Detect which cell encompasses the target text, then output its (X, Y) center coordinate. 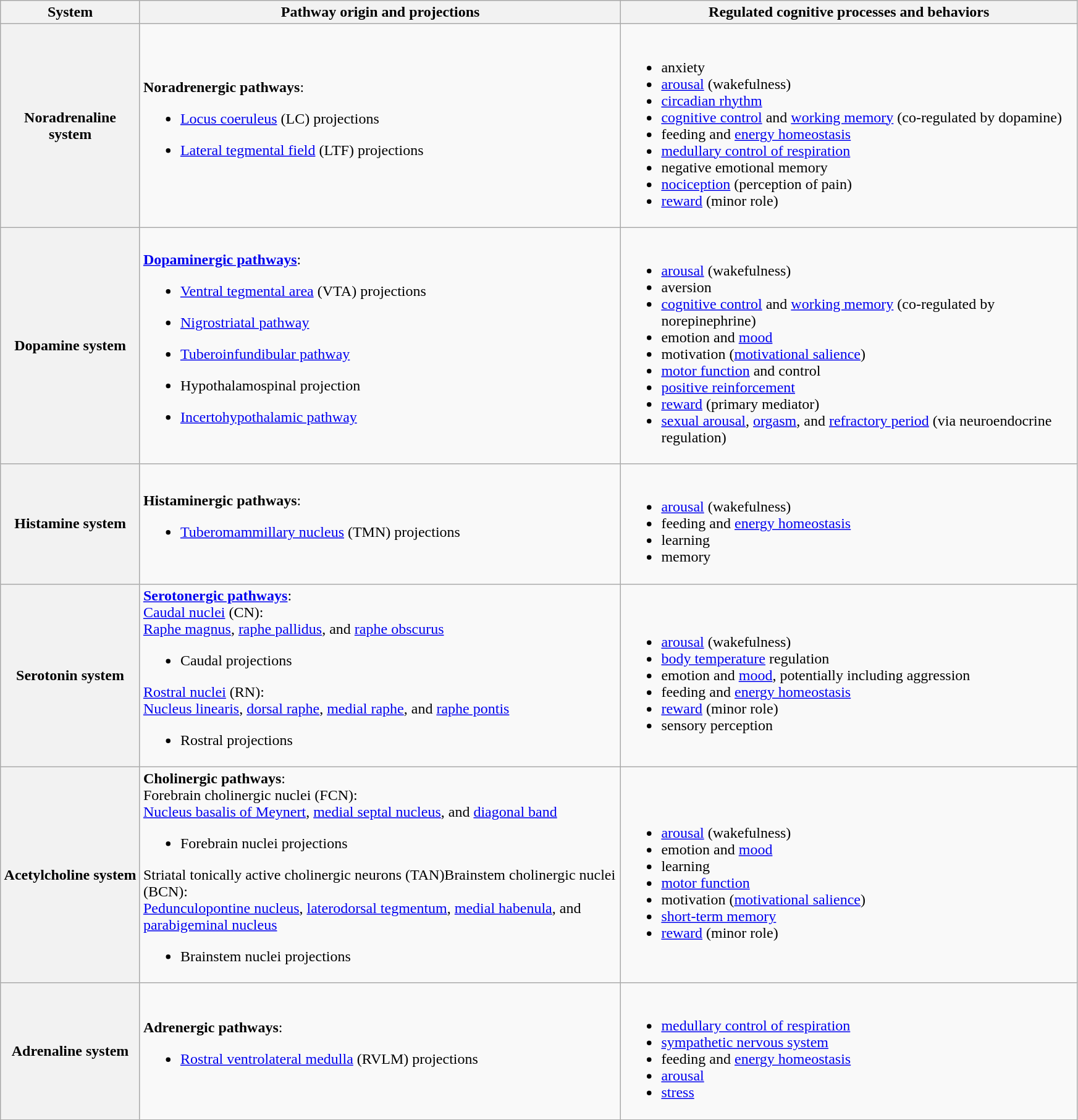
Acetylcholine system (70, 875)
Histamine system (70, 524)
Adrenergic pathways:Rostral ventrolateral medulla (RVLM) projections (380, 1051)
Serotonin system (70, 675)
Regulated cognitive processes and behaviors (849, 12)
Histaminergic pathways:Tuberomammillary nucleus (TMN) projections (380, 524)
arousal (wakefulness)emotion and moodlearningmotor functionmotivation (motivational salience)short-term memoryreward (minor role) (849, 875)
Noradrenaline system (70, 126)
Noradrenergic pathways:Locus coeruleus (LC) projectionsLateral tegmental field (LTF) projections (380, 126)
Pathway origin and projections (380, 12)
medullary control of respirationsympathetic nervous systemfeeding and energy homeostasisarousalstress (849, 1051)
System (70, 12)
arousal (wakefulness)feeding and energy homeostasislearningmemory (849, 524)
Adrenaline system (70, 1051)
Dopamine system (70, 346)
